Determine the [x, y] coordinate at the center of the cell enclosing the given text.  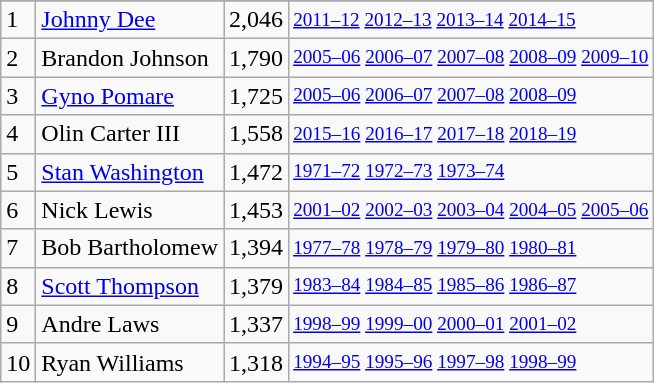
1998–99 1999–00 2000–01 2001–02 [471, 324]
Nick Lewis [130, 210]
1983–84 1984–85 1985–86 1986–87 [471, 286]
Gyno Pomare [130, 96]
6 [18, 210]
Andre Laws [130, 324]
Ryan Williams [130, 362]
2005–06 2006–07 2007–08 2008–09 [471, 96]
1,318 [256, 362]
1994–95 1995–96 1997–98 1998–99 [471, 362]
1,394 [256, 248]
7 [18, 248]
1971–72 1972–73 1973–74 [471, 172]
Johnny Dee [130, 20]
10 [18, 362]
Bob Bartholomew [130, 248]
Scott Thompson [130, 286]
1,379 [256, 286]
Stan Washington [130, 172]
1,725 [256, 96]
2011–12 2012–13 2013–14 2014–15 [471, 20]
2 [18, 58]
1,453 [256, 210]
3 [18, 96]
1,472 [256, 172]
4 [18, 134]
2,046 [256, 20]
2005–06 2006–07 2007–08 2008–09 2009–10 [471, 58]
1977–78 1978–79 1979–80 1980–81 [471, 248]
1,337 [256, 324]
2015–16 2016–17 2017–18 2018–19 [471, 134]
8 [18, 286]
9 [18, 324]
1 [18, 20]
Olin Carter III [130, 134]
2001–02 2002–03 2003–04 2004–05 2005–06 [471, 210]
Brandon Johnson [130, 58]
1,558 [256, 134]
1,790 [256, 58]
5 [18, 172]
